Scan for the cell matching the given text and deliver its (X, Y) coordinate at center. 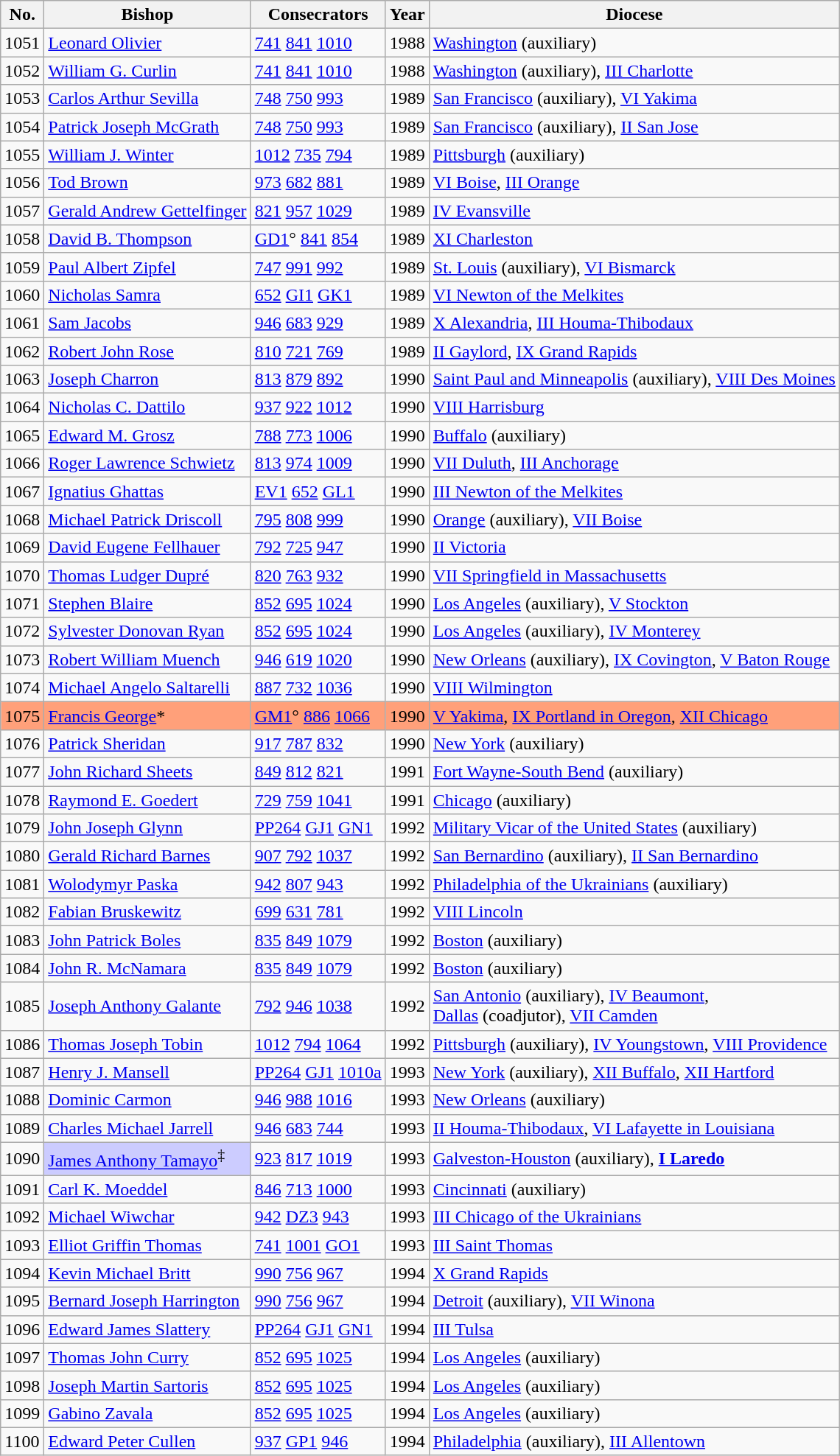
Diocese (634, 15)
San Francisco (auxiliary), II San Jose (634, 127)
Philadelphia (auxiliary), III Allentown (634, 1441)
Elliot Griffin Thomas (147, 1245)
Buffalo (auxiliary) (634, 435)
942 807 943 (318, 884)
Chicago (auxiliary) (634, 799)
Gerald Richard Barnes (147, 856)
III Chicago of the Ukrainians (634, 1217)
1075 (22, 715)
846 713 1000 (318, 1189)
1090 (22, 1158)
III Saint Thomas (634, 1245)
Philadelphia of the Ukrainians (auxiliary) (634, 884)
III Tulsa (634, 1329)
Sam Jacobs (147, 323)
GM1° 886 1066 (318, 715)
917 787 832 (318, 743)
741 1001 GO1 (318, 1245)
Edward M. Grosz (147, 435)
937 922 1012 (318, 407)
792 725 947 (318, 547)
1053 (22, 99)
1085 (22, 1007)
1084 (22, 968)
VIII Wilmington (634, 687)
EV1 652 GL1 (318, 491)
699 631 781 (318, 912)
Wolodymyr Paska (147, 884)
New York (auxiliary), XII Buffalo, XII Hartford (634, 1072)
1070 (22, 575)
Military Vicar of the United States (auxiliary) (634, 828)
Francis George* (147, 715)
1012 794 1064 (318, 1044)
Nicholas Samra (147, 295)
1092 (22, 1217)
887 732 1036 (318, 687)
Consecrators (318, 15)
Robert William Muench (147, 659)
Stephen Blaire (147, 603)
946 683 744 (318, 1128)
No. (22, 15)
747 991 992 (318, 267)
Galveston-Houston (auxiliary), I Laredo (634, 1158)
1079 (22, 828)
VI Newton of the Melkites (634, 295)
Saint Paul and Minneapolis (auxiliary), VIII Des Moines (634, 379)
VII Duluth, III Anchorage (634, 463)
729 759 1041 (318, 799)
Sylvester Donovan Ryan (147, 631)
1096 (22, 1329)
973 682 881 (318, 183)
946 683 929 (318, 323)
Joseph Charron (147, 379)
San Antonio (auxiliary), IV Beaumont, Dallas (coadjutor), VII Camden (634, 1007)
X Grand Rapids (634, 1273)
1060 (22, 295)
1057 (22, 211)
James Anthony Tamayo‡ (147, 1158)
907 792 1037 (318, 856)
937 GP1 946 (318, 1441)
Leonard Olivier (147, 43)
William G. Curlin (147, 71)
X Alexandria, III Houma-Thibodaux (634, 323)
1097 (22, 1357)
Fort Wayne-South Bend (auxiliary) (634, 771)
1098 (22, 1385)
1093 (22, 1245)
1051 (22, 43)
1095 (22, 1301)
II Gaylord, IX Grand Rapids (634, 351)
Patrick Sheridan (147, 743)
John R. McNamara (147, 968)
John Joseph Glynn (147, 828)
1056 (22, 183)
1083 (22, 940)
San Francisco (auxiliary), VI Yakima (634, 99)
Washington (auxiliary), III Charlotte (634, 71)
New Orleans (auxiliary), IX Covington, V Baton Rouge (634, 659)
Year (407, 15)
792 946 1038 (318, 1007)
Robert John Rose (147, 351)
David B. Thompson (147, 239)
1071 (22, 603)
XI Charleston (634, 239)
Gabino Zavala (147, 1413)
Washington (auxiliary) (634, 43)
William J. Winter (147, 155)
Patrick Joseph McGrath (147, 127)
1087 (22, 1072)
813 879 892 (318, 379)
1080 (22, 856)
San Bernardino (auxiliary), II San Bernardino (634, 856)
PP264 GJ1 1010a (318, 1072)
Dominic Carmon (147, 1100)
1094 (22, 1273)
Nicholas C. Dattilo (147, 407)
810 721 769 (318, 351)
1089 (22, 1128)
VII Springfield in Massachusetts (634, 575)
1068 (22, 519)
946 619 1020 (318, 659)
III Newton of the Melkites (634, 491)
Thomas Joseph Tobin (147, 1044)
849 812 821 (318, 771)
1067 (22, 491)
795 808 999 (318, 519)
1052 (22, 71)
VI Boise, III Orange (634, 183)
Los Angeles (auxiliary), V Stockton (634, 603)
1054 (22, 127)
946 988 1016 (318, 1100)
813 974 1009 (318, 463)
1065 (22, 435)
1081 (22, 884)
Orange (auxiliary), VII Boise (634, 519)
New York (auxiliary) (634, 743)
Thomas Ludger Dupré (147, 575)
Ignatius Ghattas (147, 491)
IV Evansville (634, 211)
1059 (22, 267)
David Eugene Fellhauer (147, 547)
1061 (22, 323)
Pittsburgh (auxiliary) (634, 155)
II Houma-Thibodaux, VI Lafayette in Louisiana (634, 1128)
1076 (22, 743)
Gerald Andrew Gettelfinger (147, 211)
821 957 1029 (318, 211)
1063 (22, 379)
Carlos Arthur Sevilla (147, 99)
923 817 1019 (318, 1158)
Kevin Michael Britt (147, 1273)
Bernard Joseph Harrington (147, 1301)
GD1° 841 854 (318, 239)
1088 (22, 1100)
1073 (22, 659)
John Richard Sheets (147, 771)
1055 (22, 155)
1082 (22, 912)
Joseph Anthony Galante (147, 1007)
652 GI1 GK1 (318, 295)
Paul Albert Zipfel (147, 267)
1072 (22, 631)
Carl K. Moeddel (147, 1189)
1078 (22, 799)
1099 (22, 1413)
820 763 932 (318, 575)
Thomas John Curry (147, 1357)
1058 (22, 239)
Charles Michael Jarrell (147, 1128)
788 773 1006 (318, 435)
1077 (22, 771)
Los Angeles (auxiliary), IV Monterey (634, 631)
Henry J. Mansell (147, 1072)
Raymond E. Goedert (147, 799)
Pittsburgh (auxiliary), IV Youngstown, VIII Providence (634, 1044)
Edward Peter Cullen (147, 1441)
Cincinnati (auxiliary) (634, 1189)
1012 735 794 (318, 155)
942 DZ3 943 (318, 1217)
1062 (22, 351)
1064 (22, 407)
1086 (22, 1044)
Tod Brown (147, 183)
Michael Patrick Driscoll (147, 519)
1091 (22, 1189)
Roger Lawrence Schwietz (147, 463)
Michael Wiwchar (147, 1217)
John Patrick Boles (147, 940)
V Yakima, IX Portland in Oregon, XII Chicago (634, 715)
Edward James Slattery (147, 1329)
Bishop (147, 15)
1066 (22, 463)
VIII Harrisburg (634, 407)
Detroit (auxiliary), VII Winona (634, 1301)
1100 (22, 1441)
1074 (22, 687)
Fabian Bruskewitz (147, 912)
New Orleans (auxiliary) (634, 1100)
1069 (22, 547)
St. Louis (auxiliary), VI Bismarck (634, 267)
II Victoria (634, 547)
Joseph Martin Sartoris (147, 1385)
Michael Angelo Saltarelli (147, 687)
VIII Lincoln (634, 912)
